Search for the cell housing the specified text and yield its [X, Y] center coordinate. 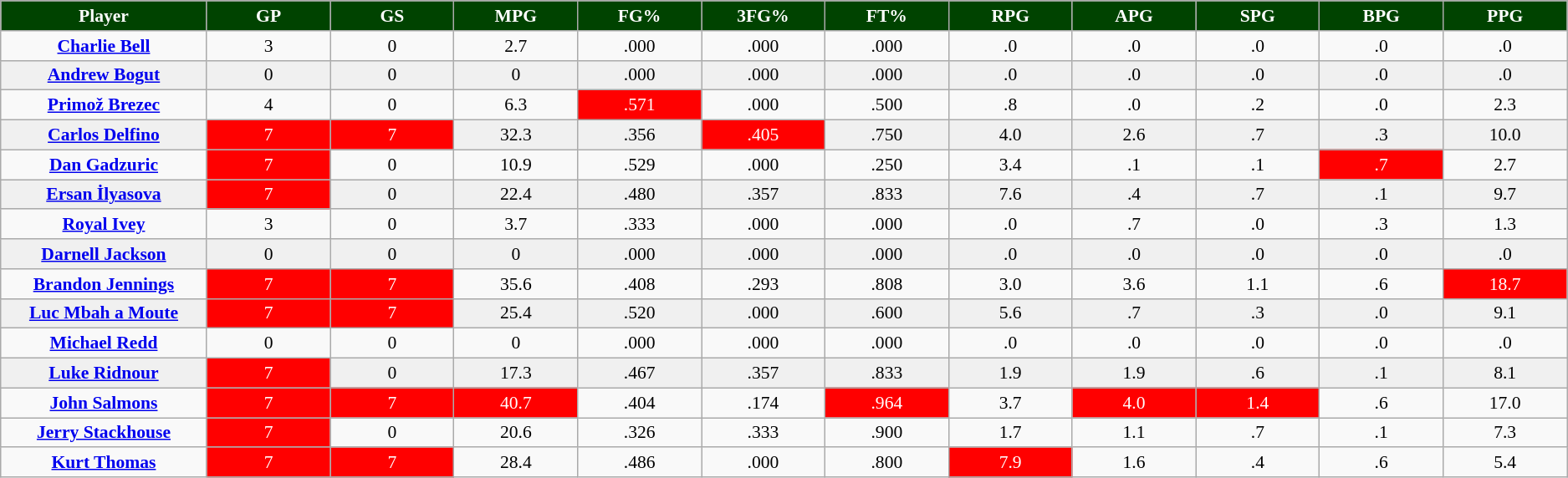
GS [392, 16]
Charlie Bell [104, 46]
9.1 [1505, 313]
28.4 [516, 463]
.480 [640, 195]
6.3 [516, 105]
Michael Redd [104, 343]
1.3 [1505, 225]
7.6 [1010, 195]
.467 [640, 374]
FT% [886, 16]
5.4 [1505, 463]
.356 [640, 135]
Dan Gadzuric [104, 165]
BPG [1382, 16]
20.6 [516, 433]
John Salmons [104, 403]
Andrew Bogut [104, 75]
FG% [640, 16]
.571 [640, 105]
Jerry Stackhouse [104, 433]
3.4 [1010, 165]
8.1 [1505, 374]
3.0 [1010, 284]
Ersan İlyasova [104, 195]
Player [104, 16]
RPG [1010, 16]
7.3 [1505, 433]
.520 [640, 313]
.250 [886, 165]
1.4 [1258, 403]
.2 [1258, 105]
17.0 [1505, 403]
.750 [886, 135]
.326 [640, 433]
.600 [886, 313]
Primož Brezec [104, 105]
Darnell Jackson [104, 254]
APG [1134, 16]
.900 [886, 433]
22.4 [516, 195]
Luke Ridnour [104, 374]
17.3 [516, 374]
2.6 [1134, 135]
.293 [764, 284]
40.7 [516, 403]
.800 [886, 463]
9.7 [1505, 195]
18.7 [1505, 284]
.500 [886, 105]
10.0 [1505, 135]
.486 [640, 463]
4 [268, 105]
GP [268, 16]
.174 [764, 403]
PPG [1505, 16]
.404 [640, 403]
3FG% [764, 16]
Brandon Jennings [104, 284]
Carlos Delfino [104, 135]
SPG [1258, 16]
Kurt Thomas [104, 463]
.529 [640, 165]
10.9 [516, 165]
.808 [886, 284]
1.7 [1010, 433]
Royal Ivey [104, 225]
MPG [516, 16]
35.6 [516, 284]
25.4 [516, 313]
1.6 [1134, 463]
.408 [640, 284]
3.6 [1134, 284]
5.6 [1010, 313]
.8 [1010, 105]
32.3 [516, 135]
.964 [886, 403]
.405 [764, 135]
2.3 [1505, 105]
7.9 [1010, 463]
Luc Mbah a Moute [104, 313]
